Scan for the cell matching the given text and deliver its (x, y) coordinate at center. 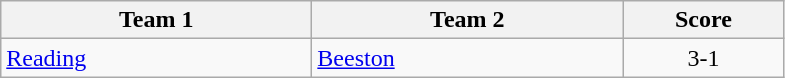
Beeston (468, 58)
Reading (156, 58)
3-1 (704, 58)
Team 1 (156, 20)
Team 2 (468, 20)
Score (704, 20)
